Return [x, y] of the center of cell containing provided text 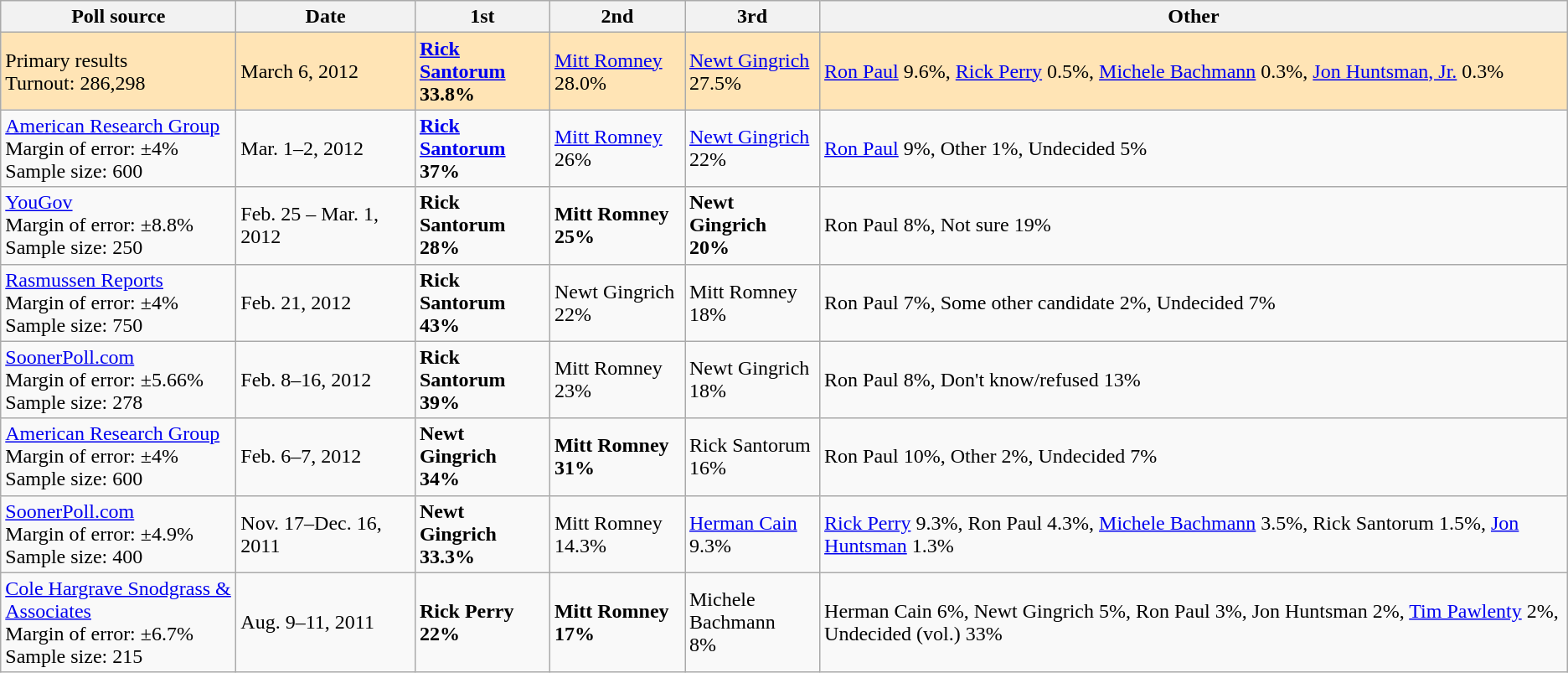
Ron Paul 9.6%, Rick Perry 0.5%, Michele Bachmann 0.3%, Jon Huntsman, Jr. 0.3% [1194, 71]
Ron Paul 8%, Not sure 19% [1194, 225]
Newt Gingrich27.5% [752, 71]
Aug. 9–11, 2011 [326, 622]
Rick Santorum16% [752, 457]
Rick Santorum37% [482, 148]
Rick Santorum 33.8% [482, 71]
Poll source [119, 17]
Mar. 1–2, 2012 [326, 148]
SoonerPoll.comMargin of error: ±5.66% Sample size: 278 [119, 380]
March 6, 2012 [326, 71]
Other [1194, 17]
Herman Cain 6%, Newt Gingrich 5%, Ron Paul 3%, Jon Huntsman 2%, Tim Pawlenty 2%, Undecided (vol.) 33% [1194, 622]
Ron Paul 8%, Don't know/refused 13% [1194, 380]
Mitt Romney 17% [616, 622]
YouGovMargin of error: ±8.8% Sample size: 250 [119, 225]
Feb. 8–16, 2012 [326, 380]
Mitt Romney25% [616, 225]
Rick Santorum43% [482, 303]
Newt Gingrich20% [752, 225]
Ron Paul 10%, Other 2%, Undecided 7% [1194, 457]
SoonerPoll.comMargin of error: ±4.9% Sample size: 400 [119, 534]
Feb. 21, 2012 [326, 303]
Rasmussen ReportsMargin of error: ±4% Sample size: 750 [119, 303]
Newt Gingrich34% [482, 457]
Mitt Romney18% [752, 303]
Rick Santorum39% [482, 380]
Newt Gingrich33.3% [482, 534]
Nov. 17–Dec. 16, 2011 [326, 534]
Feb. 6–7, 2012 [326, 457]
Date [326, 17]
1st [482, 17]
Rick Perry 9.3%, Ron Paul 4.3%, Michele Bachmann 3.5%, Rick Santorum 1.5%, Jon Huntsman 1.3% [1194, 534]
Newt Gingrich18% [752, 380]
Mitt Romney26% [616, 148]
Cole Hargrave Snodgrass & AssociatesMargin of error: ±6.7% Sample size: 215 [119, 622]
2nd [616, 17]
Mitt Romney23% [616, 380]
Ron Paul 7%, Some other candidate 2%, Undecided 7% [1194, 303]
Rick Perry 22% [482, 622]
Feb. 25 – Mar. 1, 2012 [326, 225]
3rd [752, 17]
Herman Cain9.3% [752, 534]
Mitt Romney14.3% [616, 534]
Ron Paul 9%, Other 1%, Undecided 5% [1194, 148]
Mitt Romney31% [616, 457]
Michele Bachmann 8% [752, 622]
Primary resultsTurnout: 286,298 [119, 71]
Rick Santorum28% [482, 225]
Mitt Romney28.0% [616, 71]
